Capture the cell that displays the provided text and extract its [x, y] central coordinate. 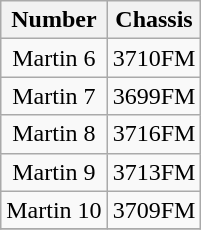
Martin 7 [54, 96]
Number [54, 20]
Martin 9 [54, 172]
3713FM [154, 172]
3699FM [154, 96]
3709FM [154, 210]
Martin 6 [54, 58]
Chassis [154, 20]
3716FM [154, 134]
Martin 10 [54, 210]
3710FM [154, 58]
Martin 8 [54, 134]
